Scan for the cell matching the given text and deliver its (X, Y) coordinate at center. 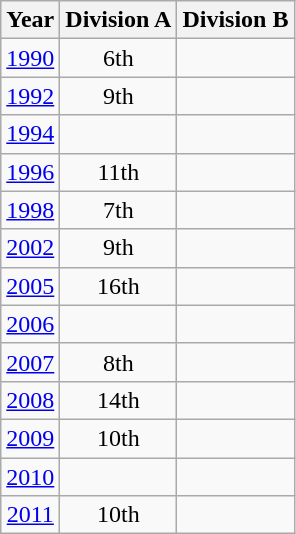
16th (118, 286)
2005 (30, 286)
1998 (30, 210)
14th (118, 400)
1996 (30, 172)
1992 (30, 96)
11th (118, 172)
2002 (30, 248)
2007 (30, 362)
1994 (30, 134)
8th (118, 362)
6th (118, 58)
7th (118, 210)
2010 (30, 477)
1990 (30, 58)
2008 (30, 400)
Division A (118, 20)
2011 (30, 515)
2009 (30, 438)
2006 (30, 324)
Year (30, 20)
Division B (236, 20)
